Return [X, Y] of the center of cell containing provided text 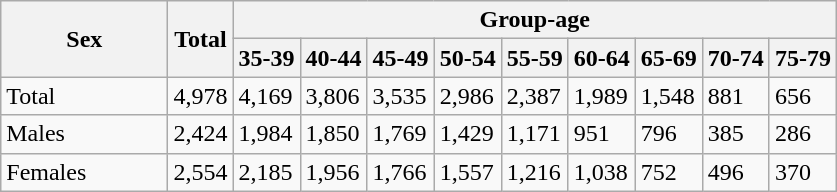
2,424 [200, 134]
1,989 [602, 96]
3,535 [400, 96]
656 [802, 96]
Males [84, 134]
370 [802, 172]
Females [84, 172]
60-64 [602, 58]
35-39 [266, 58]
Group-age [534, 20]
50-54 [468, 58]
1,850 [334, 134]
1,429 [468, 134]
55-59 [534, 58]
385 [736, 134]
1,548 [668, 96]
4,978 [200, 96]
3,806 [334, 96]
752 [668, 172]
Sex [84, 39]
796 [668, 134]
2,185 [266, 172]
2,387 [534, 96]
286 [802, 134]
1,038 [602, 172]
1,956 [334, 172]
45-49 [400, 58]
4,169 [266, 96]
1,984 [266, 134]
951 [602, 134]
496 [736, 172]
70-74 [736, 58]
1,766 [400, 172]
40-44 [334, 58]
1,216 [534, 172]
881 [736, 96]
75-79 [802, 58]
2,986 [468, 96]
1,171 [534, 134]
2,554 [200, 172]
65-69 [668, 58]
1,557 [468, 172]
1,769 [400, 134]
